Output the [x, y] coordinate of the center of the cell containing the given text.  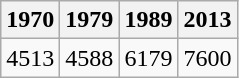
4513 [30, 58]
6179 [148, 58]
4588 [90, 58]
1989 [148, 20]
1979 [90, 20]
2013 [208, 20]
1970 [30, 20]
7600 [208, 58]
